Scan for the cell matching the given text and deliver its [X, Y] coordinate at center. 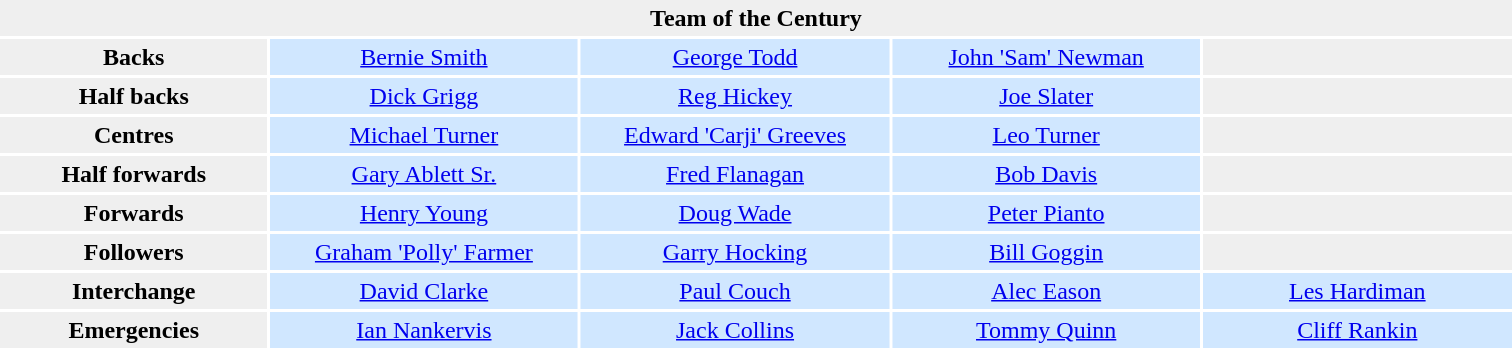
Edward 'Carji' Greeves [735, 135]
Backs [134, 57]
Cliff Rankin [1357, 330]
Fred Flanagan [735, 174]
Interchange [134, 291]
Centres [134, 135]
Henry Young [424, 213]
George Todd [735, 57]
Team of the Century [756, 18]
Bob Davis [1046, 174]
Tommy Quinn [1046, 330]
Forwards [134, 213]
Jack Collins [735, 330]
Gary Ablett Sr. [424, 174]
Graham 'Polly' Farmer [424, 252]
Bernie Smith [424, 57]
Bill Goggin [1046, 252]
Half forwards [134, 174]
Michael Turner [424, 135]
Ian Nankervis [424, 330]
David Clarke [424, 291]
Paul Couch [735, 291]
Garry Hocking [735, 252]
Peter Pianto [1046, 213]
Dick Grigg [424, 96]
Alec Eason [1046, 291]
Reg Hickey [735, 96]
Emergencies [134, 330]
Leo Turner [1046, 135]
Followers [134, 252]
John 'Sam' Newman [1046, 57]
Les Hardiman [1357, 291]
Joe Slater [1046, 96]
Half backs [134, 96]
Doug Wade [735, 213]
